Return [X, Y] of the center of cell containing provided text 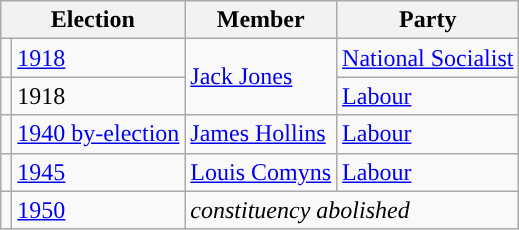
National Socialist [428, 58]
Election [93, 20]
constituency abolished [352, 210]
1950 [98, 210]
Party [428, 20]
Member [261, 20]
Jack Jones [261, 77]
1940 by-election [98, 134]
Louis Comyns [261, 172]
James Hollins [261, 134]
1945 [98, 172]
